From the cell containing the given text, extract its center point as [x, y] coordinate. 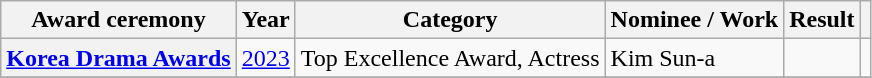
Year [266, 20]
Result [822, 20]
Category [450, 20]
Korea Drama Awards [118, 58]
Nominee / Work [694, 20]
Top Excellence Award, Actress [450, 58]
2023 [266, 58]
Award ceremony [118, 20]
Kim Sun-a [694, 58]
